Identify which cell holds the provided text, then report its (x, y) central coordinate. 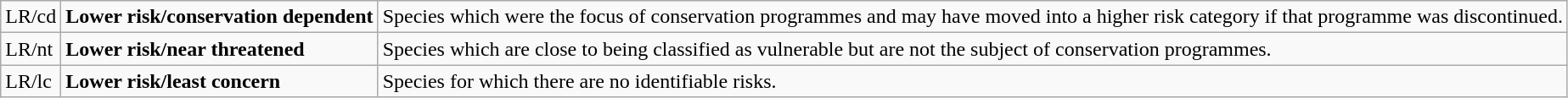
LR/lc (31, 81)
Lower risk/least concern (219, 81)
LR/nt (31, 49)
Species which are close to being classified as vulnerable but are not the subject of conservation programmes. (973, 49)
LR/cd (31, 17)
Species which were the focus of conservation programmes and may have moved into a higher risk category if that programme was discontinued. (973, 17)
Lower risk/near threatened (219, 49)
Lower risk/conservation dependent (219, 17)
Species for which there are no identifiable risks. (973, 81)
